From the cell containing the given text, extract its center point as [X, Y] coordinate. 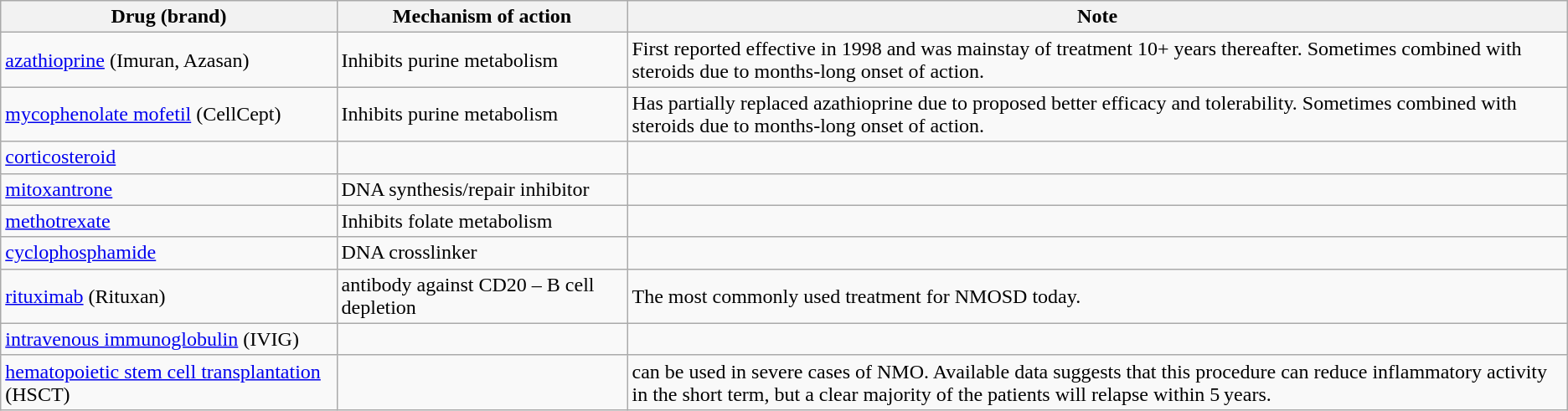
Note [1097, 17]
DNA crosslinker [482, 253]
azathioprine (Imuran, Azasan) [169, 60]
intravenous immunoglobulin (IVIG) [169, 339]
cyclophosphamide [169, 253]
Drug (brand) [169, 17]
Mechanism of action [482, 17]
mycophenolate mofetil (CellCept) [169, 114]
Inhibits folate metabolism [482, 221]
hematopoietic stem cell transplantation (HSCT) [169, 382]
The most commonly used treatment for NMOSD today. [1097, 296]
antibody against CD20 – B cell depletion [482, 296]
mitoxantrone [169, 189]
DNA synthesis/repair inhibitor [482, 189]
rituximab (Rituxan) [169, 296]
corticosteroid [169, 157]
methotrexate [169, 221]
